Locate the cell with the specified text and output its (x, y) center coordinate. 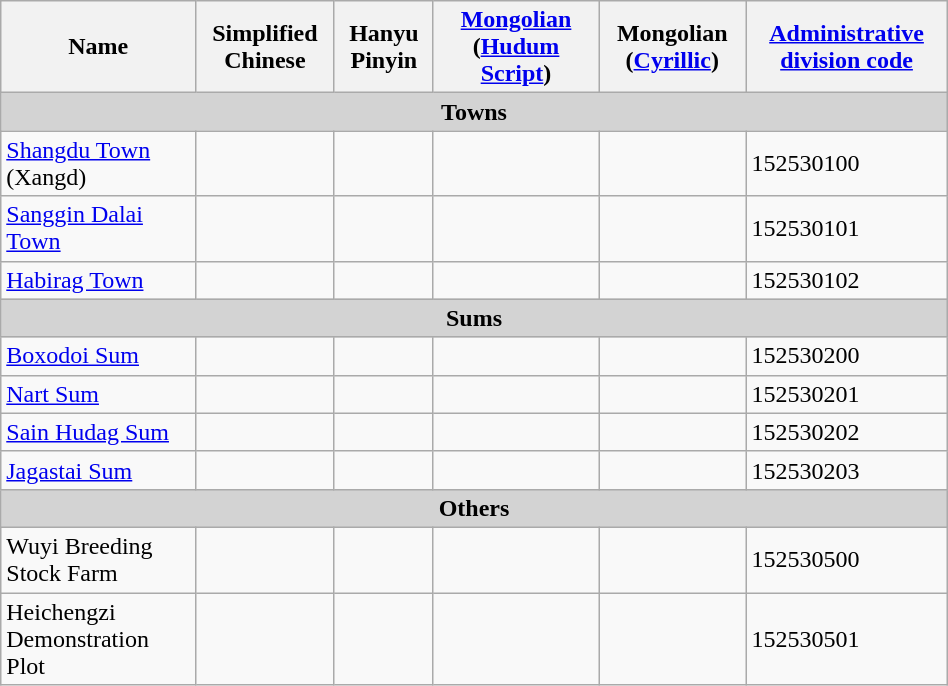
Others (474, 508)
152530500 (846, 560)
Simplified Chinese (264, 47)
Nart Sum (98, 394)
Wuyi Breeding Stock Farm (98, 560)
Habirag Town (98, 280)
152530100 (846, 164)
Boxodoi Sum (98, 356)
Shangdu Town(Xangd) (98, 164)
Towns (474, 112)
152530202 (846, 432)
152530203 (846, 470)
Mongolian (Cyrillic) (672, 47)
Administrative division code (846, 47)
152530102 (846, 280)
Jagastai Sum (98, 470)
Heichengzi Demonstration Plot (98, 638)
152530201 (846, 394)
Sums (474, 318)
152530501 (846, 638)
Mongolian (Hudum Script) (516, 47)
Sain Hudag Sum (98, 432)
Sanggin Dalai Town (98, 228)
Name (98, 47)
152530200 (846, 356)
Hanyu Pinyin (384, 47)
152530101 (846, 228)
